Return the [X, Y] coordinate for the center point of the cell that contains the specified text.  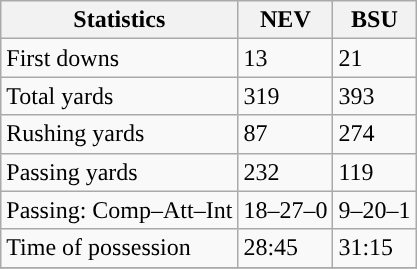
119 [374, 172]
BSU [374, 20]
9–20–1 [374, 210]
31:15 [374, 248]
Total yards [120, 96]
393 [374, 96]
Passing yards [120, 172]
232 [286, 172]
First downs [120, 58]
274 [374, 134]
NEV [286, 20]
18–27–0 [286, 210]
28:45 [286, 248]
21 [374, 58]
319 [286, 96]
Passing: Comp–Att–Int [120, 210]
13 [286, 58]
Rushing yards [120, 134]
87 [286, 134]
Time of possession [120, 248]
Statistics [120, 20]
